Determine the [X, Y] coordinate at the center of the cell enclosing the given text.  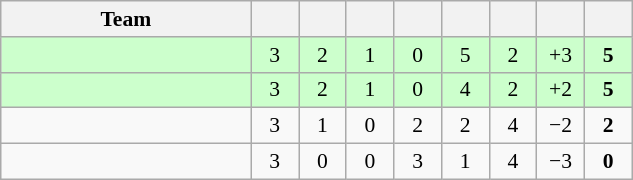
Team [126, 19]
+3 [561, 55]
−2 [561, 126]
−3 [561, 162]
+2 [561, 90]
